Scan for the cell matching the given text and deliver its [X, Y] coordinate at center. 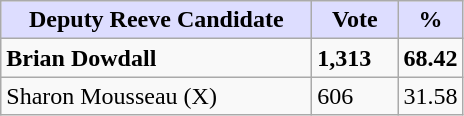
606 [355, 96]
1,313 [355, 58]
68.42 [430, 58]
% [430, 20]
Vote [355, 20]
Brian Dowdall [156, 58]
Sharon Mousseau (X) [156, 96]
Deputy Reeve Candidate [156, 20]
31.58 [430, 96]
